Find where the given text appears and provide that cell's center as [X, Y] coordinate. 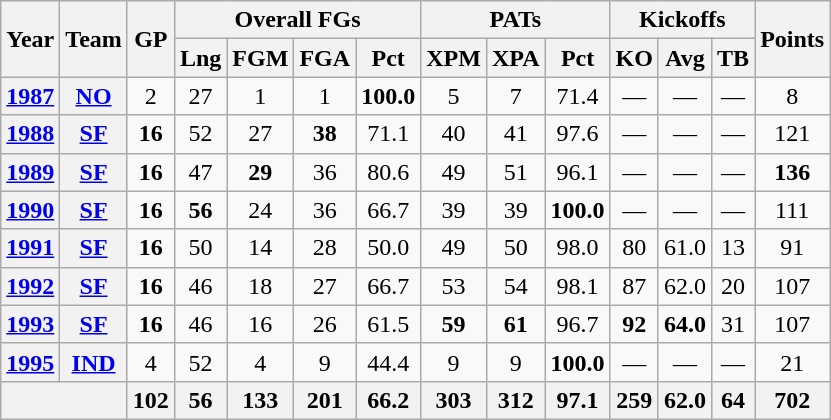
61.0 [684, 248]
96.1 [578, 172]
Points [792, 39]
GP [150, 39]
201 [325, 400]
13 [734, 248]
136 [792, 172]
1995 [30, 362]
97.6 [578, 134]
Overall FGs [297, 20]
54 [516, 286]
50.0 [388, 248]
64.0 [684, 324]
PATs [516, 20]
5 [454, 96]
FGM [260, 58]
FGA [325, 58]
24 [260, 210]
IND [94, 362]
Team [94, 39]
111 [792, 210]
41 [516, 134]
98.0 [578, 248]
64 [734, 400]
1993 [30, 324]
38 [325, 134]
20 [734, 286]
2 [150, 96]
61 [516, 324]
121 [792, 134]
98.1 [578, 286]
29 [260, 172]
91 [792, 248]
53 [454, 286]
303 [454, 400]
61.5 [388, 324]
71.1 [388, 134]
1989 [30, 172]
133 [260, 400]
51 [516, 172]
NO [94, 96]
21 [792, 362]
31 [734, 324]
259 [634, 400]
18 [260, 286]
97.1 [578, 400]
1991 [30, 248]
102 [150, 400]
80.6 [388, 172]
TB [734, 58]
XPA [516, 58]
XPM [454, 58]
Kickoffs [682, 20]
71.4 [578, 96]
Year [30, 39]
80 [634, 248]
Lng [200, 58]
7 [516, 96]
702 [792, 400]
44.4 [388, 362]
26 [325, 324]
59 [454, 324]
92 [634, 324]
8 [792, 96]
1992 [30, 286]
Avg [684, 58]
KO [634, 58]
312 [516, 400]
1987 [30, 96]
40 [454, 134]
47 [200, 172]
87 [634, 286]
1990 [30, 210]
1988 [30, 134]
96.7 [578, 324]
28 [325, 248]
14 [260, 248]
66.2 [388, 400]
